Capture the cell that displays the provided text and extract its [X, Y] central coordinate. 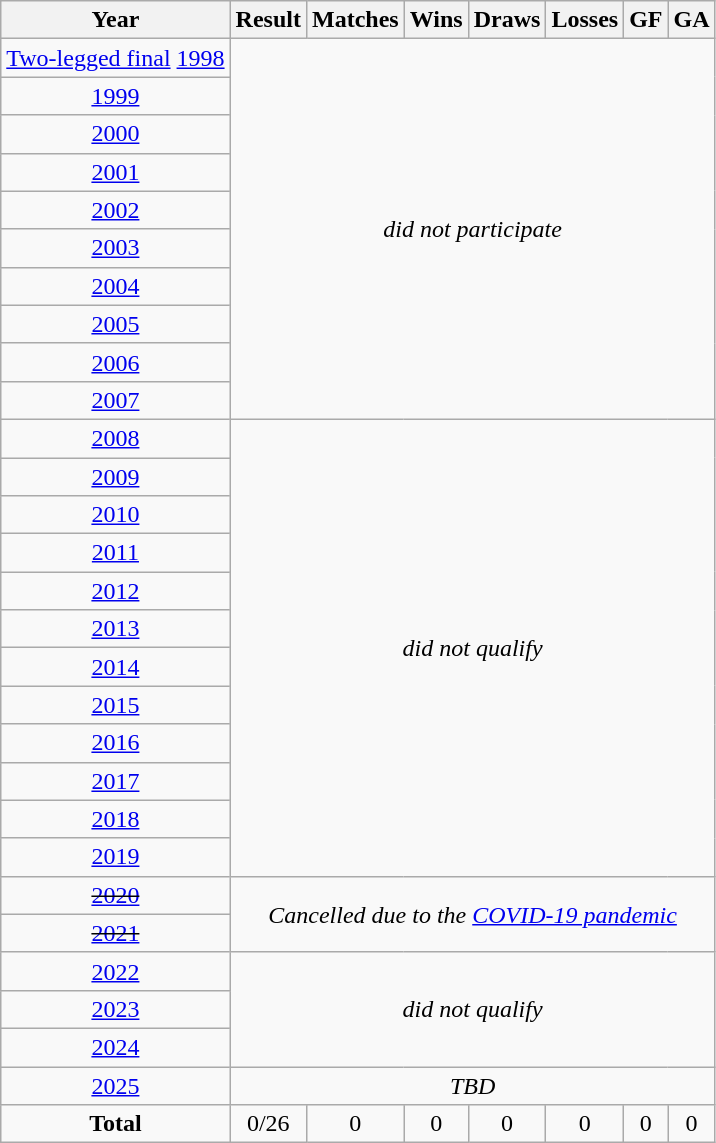
Result [268, 20]
2003 [116, 248]
2001 [116, 172]
2006 [116, 362]
Cancelled due to the COVID-19 pandemic [472, 914]
Losses [585, 20]
2010 [116, 515]
2008 [116, 438]
2023 [116, 1009]
2002 [116, 210]
2025 [116, 1085]
2016 [116, 743]
2012 [116, 591]
TBD [472, 1085]
2014 [116, 667]
GF [646, 20]
Total [116, 1124]
Matches [355, 20]
Two-legged final 1998 [116, 58]
Wins [436, 20]
0/26 [268, 1124]
2015 [116, 705]
2009 [116, 477]
did not participate [472, 230]
2018 [116, 819]
2024 [116, 1047]
Year [116, 20]
1999 [116, 96]
2022 [116, 971]
2017 [116, 781]
2004 [116, 286]
2019 [116, 857]
2000 [116, 134]
Draws [507, 20]
2013 [116, 629]
2021 [116, 933]
2011 [116, 553]
2020 [116, 895]
GA [692, 20]
2007 [116, 400]
2005 [116, 324]
